From the cell containing the given text, extract its center point as [X, Y] coordinate. 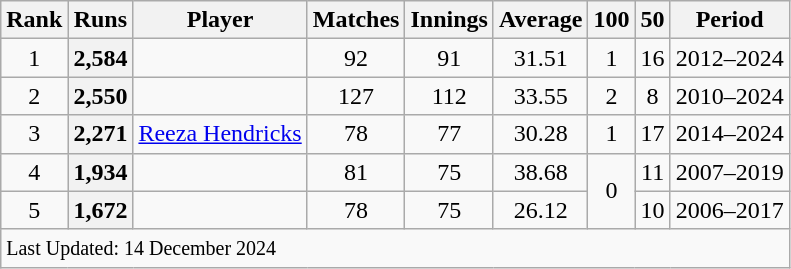
1,934 [100, 172]
10 [652, 210]
91 [449, 58]
92 [356, 58]
2010–2024 [730, 96]
77 [449, 134]
112 [449, 96]
Matches [356, 20]
5 [34, 210]
17 [652, 134]
0 [612, 191]
100 [612, 20]
16 [652, 58]
26.12 [540, 210]
Average [540, 20]
127 [356, 96]
Reeza Hendricks [220, 134]
Last Updated: 14 December 2024 [395, 248]
2014–2024 [730, 134]
2,271 [100, 134]
50 [652, 20]
Innings [449, 20]
2006–2017 [730, 210]
Runs [100, 20]
3 [34, 134]
31.51 [540, 58]
Rank [34, 20]
81 [356, 172]
2,550 [100, 96]
11 [652, 172]
2,584 [100, 58]
Player [220, 20]
30.28 [540, 134]
4 [34, 172]
2012–2024 [730, 58]
8 [652, 96]
38.68 [540, 172]
1,672 [100, 210]
Period [730, 20]
33.55 [540, 96]
2007–2019 [730, 172]
